From the cell containing the given text, extract its center point as (X, Y) coordinate. 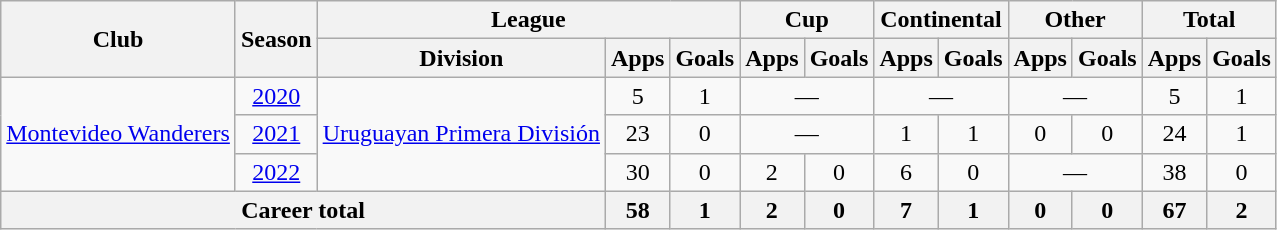
Continental (941, 20)
Cup (807, 20)
Other (1075, 20)
2022 (276, 172)
Total (1209, 20)
Career total (304, 210)
38 (1174, 172)
Montevideo Wanderers (118, 134)
58 (637, 210)
7 (906, 210)
2020 (276, 96)
Uruguayan Primera División (461, 134)
2021 (276, 134)
24 (1174, 134)
23 (637, 134)
67 (1174, 210)
Division (461, 58)
6 (906, 172)
League (528, 20)
30 (637, 172)
Season (276, 39)
Club (118, 39)
